From the cell containing the given text, extract its center point as [X, Y] coordinate. 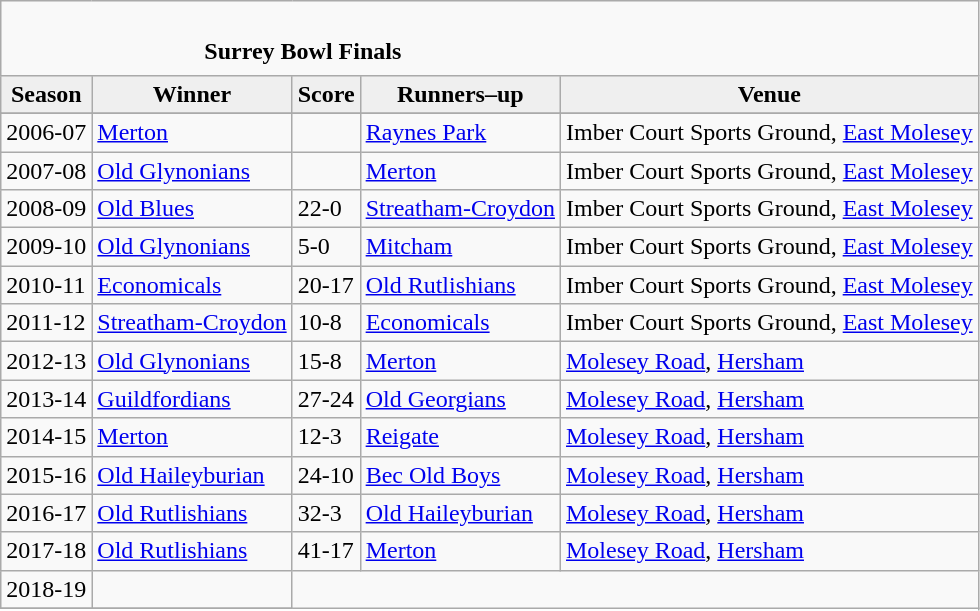
2012-13 [46, 361]
Season [46, 94]
20-17 [326, 285]
27-24 [326, 399]
Winner [192, 94]
24-10 [326, 475]
2013-14 [46, 399]
Reigate [460, 437]
2008-09 [46, 209]
12-3 [326, 437]
10-8 [326, 323]
22-0 [326, 209]
Mitcham [460, 247]
Old Blues [192, 209]
2011-12 [46, 323]
2009-10 [46, 247]
2015-16 [46, 475]
41-17 [326, 551]
Old Georgians [460, 399]
2014-15 [46, 437]
32-3 [326, 513]
Bec Old Boys [460, 475]
2017-18 [46, 551]
2016-17 [46, 513]
Runners–up [460, 94]
Score [326, 94]
5-0 [326, 247]
2007-08 [46, 171]
15-8 [326, 361]
Venue [769, 94]
Guildfordians [192, 399]
Raynes Park [460, 132]
2018-19 [46, 589]
2006-07 [46, 132]
2010-11 [46, 285]
